Pinpoint the cell where the given text exists, returning its [X, Y] midpoint coordinate. 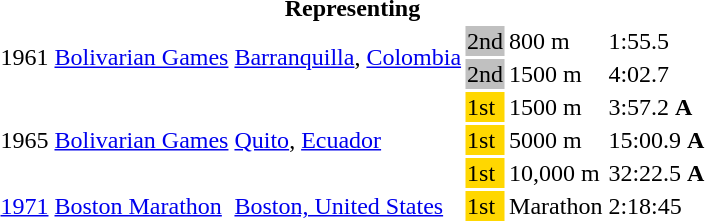
5000 m [556, 140]
Boston Marathon [142, 206]
Barranquilla, Colombia [348, 58]
800 m [556, 41]
10,000 m [556, 173]
Boston, United States [348, 206]
Marathon [556, 206]
Quito, Ecuador [348, 140]
